Detect which cell encompasses the target text, then output its (X, Y) center coordinate. 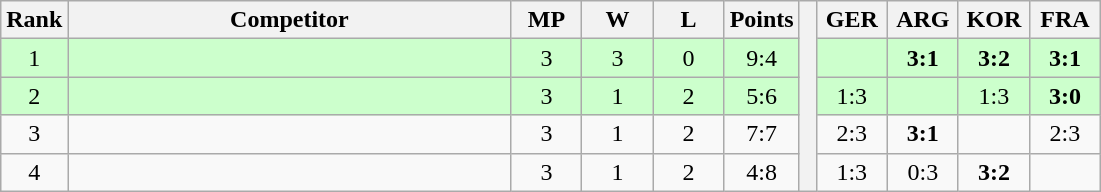
MP (546, 20)
7:7 (762, 134)
Rank (34, 20)
Competitor (290, 20)
KOR (994, 20)
4:8 (762, 172)
0:3 (922, 172)
ARG (922, 20)
W (618, 20)
5:6 (762, 96)
9:4 (762, 58)
0 (688, 58)
3:0 (1064, 96)
L (688, 20)
GER (852, 20)
FRA (1064, 20)
Points (762, 20)
4 (34, 172)
